Output the [x, y] coordinate of the center of the cell containing the given text.  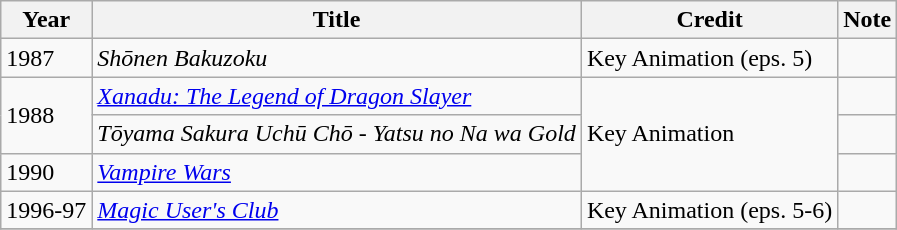
Shōnen Bakuzoku [337, 58]
Title [337, 20]
Vampire Wars [337, 172]
Tōyama Sakura Uchū Chō - Yatsu no Na wa Gold [337, 134]
Key Animation [709, 134]
Note [868, 20]
1987 [46, 58]
Year [46, 20]
Xanadu: The Legend of Dragon Slayer [337, 96]
Credit [709, 20]
Key Animation (eps. 5) [709, 58]
1990 [46, 172]
1988 [46, 115]
Magic User's Club [337, 210]
Key Animation (eps. 5-6) [709, 210]
1996-97 [46, 210]
